Determine the [x, y] coordinate at the center of the cell enclosing the given text.  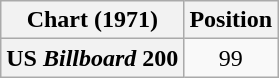
99 [231, 58]
US Billboard 200 [92, 58]
Chart (1971) [92, 20]
Position [231, 20]
